Scan for the cell matching the given text and deliver its [X, Y] coordinate at center. 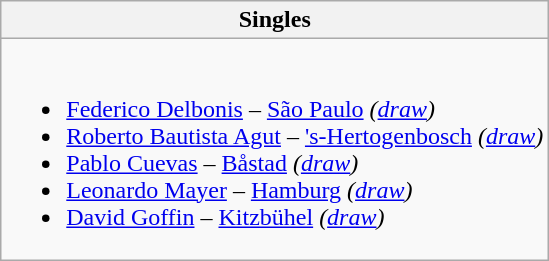
Singles [275, 20]
